Extract the [X, Y] coordinate from the center of the cell holding the provided text.  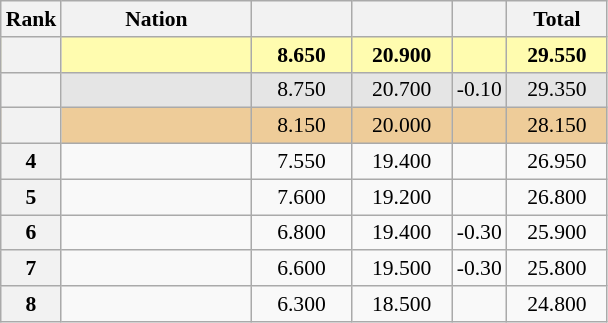
7.550 [301, 162]
5 [32, 197]
Total [557, 19]
8.750 [301, 90]
6.800 [301, 233]
19.200 [402, 197]
20.000 [402, 126]
26.800 [557, 197]
6.600 [301, 269]
4 [32, 162]
25.900 [557, 233]
Rank [32, 19]
29.550 [557, 55]
8.150 [301, 126]
19.500 [402, 269]
8 [32, 304]
29.350 [557, 90]
6 [32, 233]
Nation [156, 19]
7 [32, 269]
25.800 [557, 269]
7.600 [301, 197]
26.950 [557, 162]
20.700 [402, 90]
-0.10 [480, 90]
18.500 [402, 304]
6.300 [301, 304]
8.650 [301, 55]
24.800 [557, 304]
28.150 [557, 126]
20.900 [402, 55]
